Extract the (x, y) coordinate from the center of the cell holding the provided text.  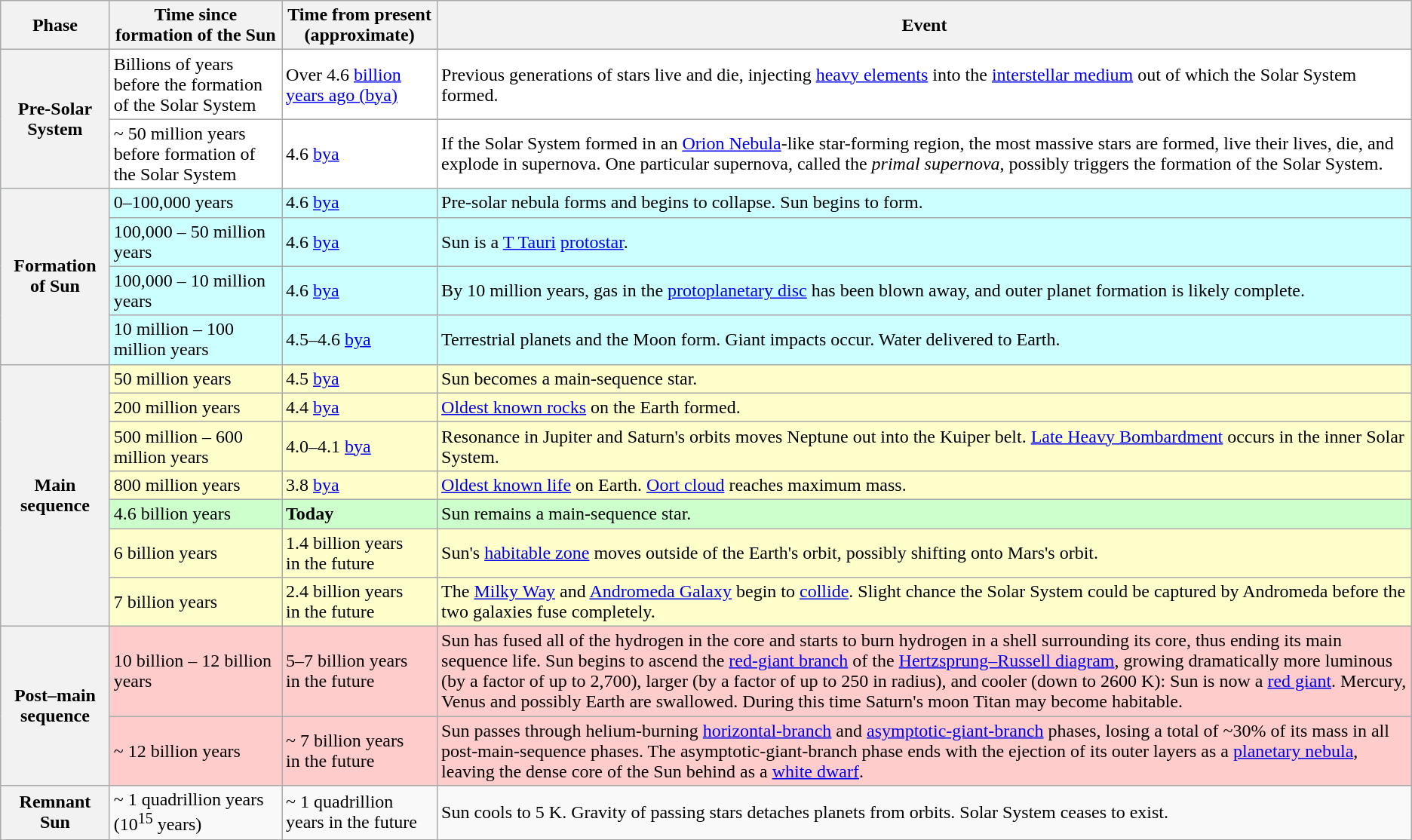
Billions of years before the formation of the Solar System (195, 84)
2.4 billion years in the future (360, 602)
Pre-Solar System (55, 119)
~ 1 quadrillion years in the future (360, 813)
Terrestrial planets and the Moon form. Giant impacts occur. Water delivered to Earth. (925, 339)
4.0–4.1 bya (360, 446)
Sun is a T Tauri protostar. (925, 241)
4.5 bya (360, 379)
6 billion years (195, 552)
1.4 billion years in the future (360, 552)
Event (925, 26)
~ 12 billion years (195, 751)
~ 7 billion years in the future (360, 751)
100,000 – 50 million years (195, 241)
Resonance in Jupiter and Saturn's orbits moves Neptune out into the Kuiper belt. Late Heavy Bombardment occurs in the inner Solar System. (925, 446)
Sun's habitable zone moves outside of the Earth's orbit, possibly shifting onto Mars's orbit. (925, 552)
4.6 billion years (195, 514)
10 million – 100 million years (195, 339)
~ 1 quadrillion years (1015 years) (195, 813)
Time from present (approximate) (360, 26)
50 million years (195, 379)
Post–main sequence (55, 706)
500 million – 600 million years (195, 446)
Sun becomes a main-sequence star. (925, 379)
~ 50 million years before formation of the Solar System (195, 154)
4.5–4.6 bya (360, 339)
Previous generations of stars live and die, injecting heavy elements into the interstellar medium out of which the Solar System formed. (925, 84)
Oldest known life on Earth. Oort cloud reaches maximum mass. (925, 485)
Sun cools to 5 K. Gravity of passing stars detaches planets from orbits. Solar System ceases to exist. (925, 813)
200 million years (195, 407)
800 million years (195, 485)
5–7 billion years in the future (360, 671)
7 billion years (195, 602)
Sun remains a main-sequence star. (925, 514)
Today (360, 514)
10 billion – 12 billion years (195, 671)
Oldest known rocks on the Earth formed. (925, 407)
4.4 bya (360, 407)
By 10 million years, gas in the protoplanetary disc has been blown away, and outer planet formation is likely complete. (925, 291)
100,000 – 10 million years (195, 291)
Pre-solar nebula forms and begins to collapse. Sun begins to form. (925, 203)
Remnant Sun (55, 813)
Time since formation of the Sun (195, 26)
0–100,000 years (195, 203)
Formation of Sun (55, 276)
Main sequence (55, 495)
3.8 bya (360, 485)
Phase (55, 26)
Over 4.6 billion years ago (bya) (360, 84)
